Find where the given text appears and provide that cell's center as (x, y) coordinate. 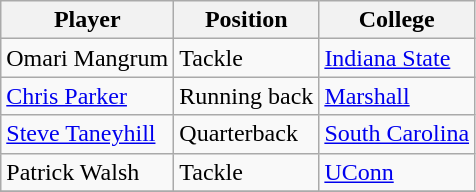
Patrick Walsh (88, 172)
Steve Taneyhill (88, 134)
Player (88, 20)
Running back (246, 96)
Position (246, 20)
Marshall (397, 96)
South Carolina (397, 134)
Quarterback (246, 134)
Chris Parker (88, 96)
College (397, 20)
UConn (397, 172)
Indiana State (397, 58)
Omari Mangrum (88, 58)
